Capture the cell that displays the provided text and extract its (X, Y) central coordinate. 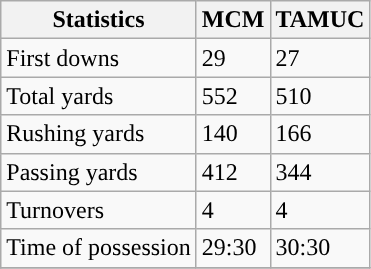
Statistics (99, 20)
MCM (233, 20)
First downs (99, 58)
30:30 (320, 248)
27 (320, 58)
Rushing yards (99, 134)
140 (233, 134)
29:30 (233, 248)
344 (320, 172)
510 (320, 96)
Time of possession (99, 248)
Total yards (99, 96)
Turnovers (99, 210)
29 (233, 58)
Passing yards (99, 172)
TAMUC (320, 20)
552 (233, 96)
412 (233, 172)
166 (320, 134)
